Detect which cell encompasses the target text, then output its (X, Y) center coordinate. 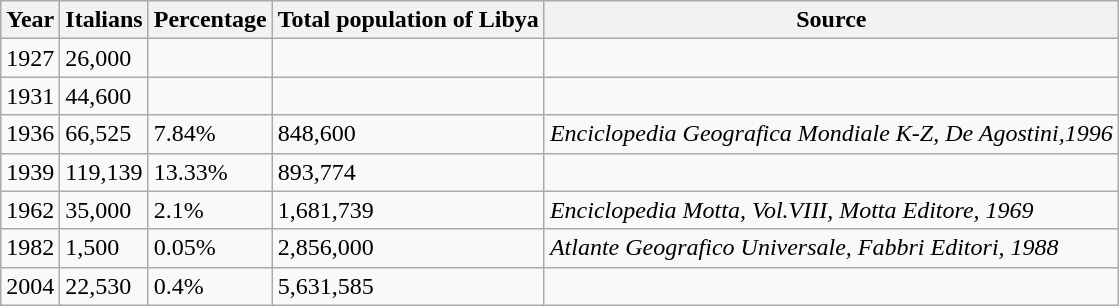
66,525 (104, 134)
Enciclopedia Motta, Vol.VIII, Motta Editore, 1969 (831, 210)
Total population of Libya (408, 20)
0.05% (210, 248)
Year (30, 20)
1,681,739 (408, 210)
1927 (30, 58)
26,000 (104, 58)
13.33% (210, 172)
Source (831, 20)
44,600 (104, 96)
22,530 (104, 286)
1982 (30, 248)
2004 (30, 286)
35,000 (104, 210)
1962 (30, 210)
119,139 (104, 172)
1936 (30, 134)
7.84% (210, 134)
1931 (30, 96)
1,500 (104, 248)
0.4% (210, 286)
Atlante Geografico Universale, Fabbri Editori, 1988 (831, 248)
Italians (104, 20)
2,856,000 (408, 248)
2.1% (210, 210)
Enciclopedia Geografica Mondiale K-Z, De Agostini,1996 (831, 134)
848,600 (408, 134)
1939 (30, 172)
Percentage (210, 20)
893,774 (408, 172)
5,631,585 (408, 286)
